Find where the given text appears and provide that cell's center as [X, Y] coordinate. 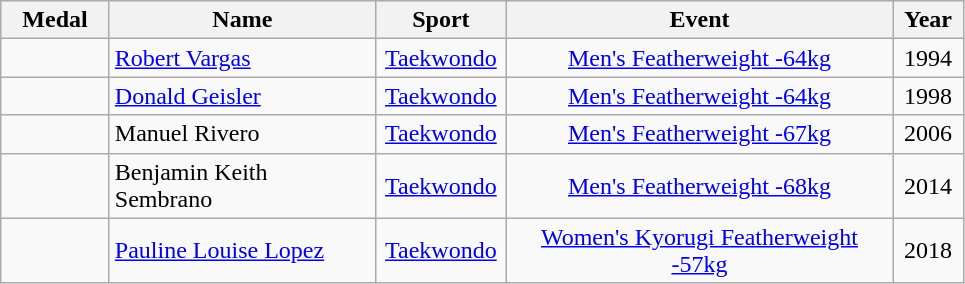
2014 [928, 186]
Event [699, 20]
Sport [440, 20]
1998 [928, 96]
Men's Featherweight -67kg [699, 134]
Men's Featherweight -68kg [699, 186]
Women's Kyorugi Featherweight -57kg [699, 250]
Donald Geisler [242, 96]
2018 [928, 250]
Benjamin Keith Sembrano [242, 186]
Year [928, 20]
Medal [56, 20]
2006 [928, 134]
Pauline Louise Lopez [242, 250]
Manuel Rivero [242, 134]
Robert Vargas [242, 58]
1994 [928, 58]
Name [242, 20]
